Find where the given text appears and provide that cell's center as (x, y) coordinate. 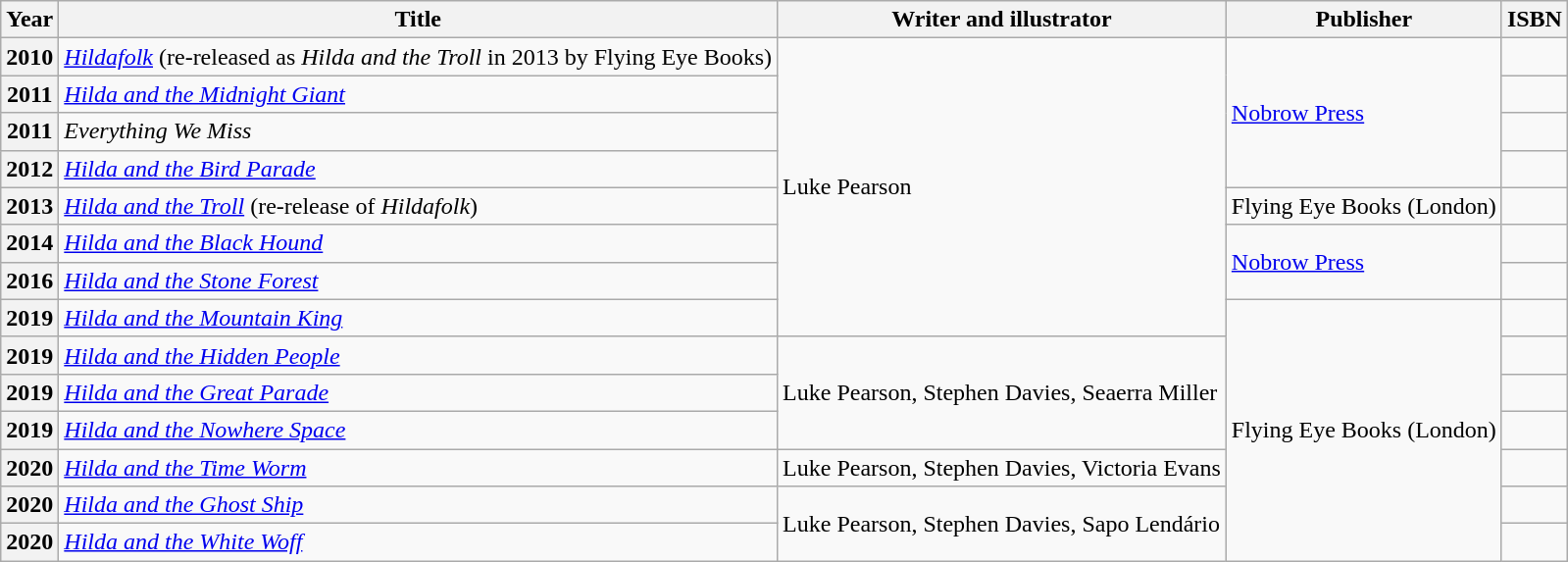
Year (29, 20)
Publisher (1363, 20)
Hildafolk (re-released as Hilda and the Troll in 2013 by Flying Eye Books) (418, 57)
Everything We Miss (418, 131)
Hilda and the Mountain King (418, 318)
2013 (29, 206)
Luke Pearson, Stephen Davies, Seaerra Miller (1002, 392)
ISBN (1534, 20)
Hilda and the Ghost Ship (418, 505)
Hilda and the Great Parade (418, 392)
Hilda and the White Woff (418, 542)
Luke Pearson, Stephen Davies, Sapo Lendário (1002, 524)
2014 (29, 243)
Hilda and the Midnight Giant (418, 94)
2012 (29, 169)
2016 (29, 281)
Hilda and the Nowhere Space (418, 430)
2010 (29, 57)
Luke Pearson, Stephen Davies, Victoria Evans (1002, 468)
Hilda and the Black Hound (418, 243)
Writer and illustrator (1002, 20)
Hilda and the Stone Forest (418, 281)
Title (418, 20)
Hilda and the Hidden People (418, 355)
Hilda and the Bird Parade (418, 169)
Hilda and the Troll (re-release of Hildafolk) (418, 206)
Luke Pearson (1002, 187)
Hilda and the Time Worm (418, 468)
